Detect which cell encompasses the target text, then output its [X, Y] center coordinate. 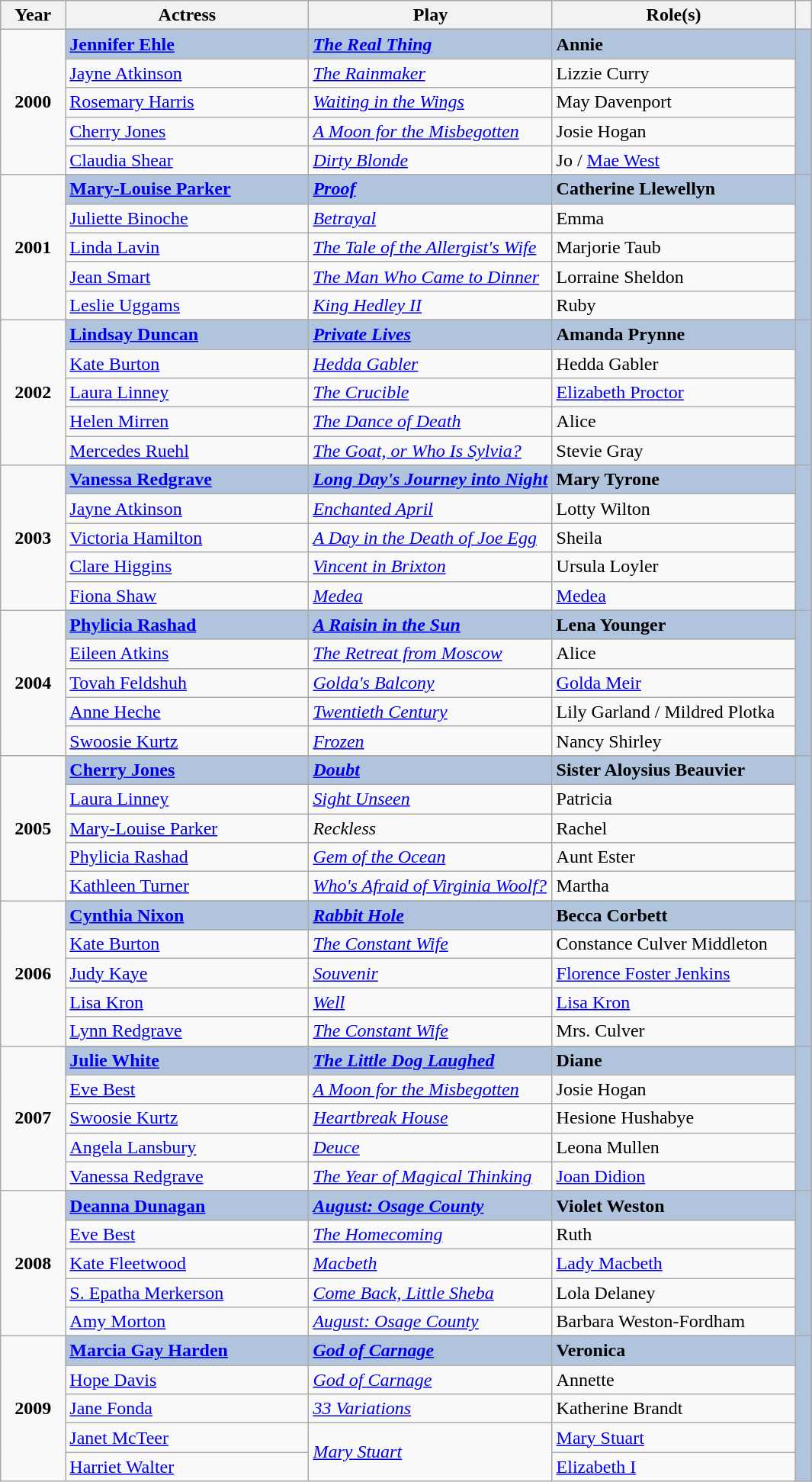
Reckless [430, 828]
2001 [34, 247]
Marcia Gay Harden [188, 1351]
Waiting in the Wings [430, 102]
King Hedley II [430, 305]
Ruby [674, 305]
Deuce [430, 1147]
Claudia Shear [188, 160]
Doubt [430, 770]
Leona Mullen [674, 1147]
Sight Unseen [430, 799]
The Man Who Came to Dinner [430, 276]
Elizabeth Proctor [674, 393]
Twentieth Century [430, 712]
Golda's Balcony [430, 683]
Catherine Llewellyn [674, 189]
Lola Delaney [674, 1293]
33 Variations [430, 1409]
Rachel [674, 828]
Rabbit Hole [430, 915]
Amanda Prynne [674, 334]
Lady Macbeth [674, 1263]
2008 [34, 1263]
2005 [34, 828]
Enchanted April [430, 509]
2003 [34, 538]
Tovah Feldshuh [188, 683]
Stevie Gray [674, 451]
Kate Fleetwood [188, 1263]
A Raisin in the Sun [430, 625]
The Rainmaker [430, 73]
Angela Lansbury [188, 1147]
Leslie Uggams [188, 305]
Sheila [674, 538]
Helen Mirren [188, 422]
Annette [674, 1380]
Sister Aloysius Beauvier [674, 770]
Well [430, 1002]
Florence Foster Jenkins [674, 973]
Janet McTeer [188, 1438]
The Year of Magical Thinking [430, 1176]
Elizabeth I [674, 1467]
Linda Lavin [188, 247]
Golda Meir [674, 683]
Nancy Shirley [674, 741]
The Tale of the Allergist's Wife [430, 247]
Julie White [188, 1060]
Mrs. Culver [674, 1031]
Play [430, 15]
Emma [674, 218]
Jennifer Ehle [188, 44]
Anne Heche [188, 712]
The Dance of Death [430, 422]
Constance Culver Middleton [674, 944]
Private Lives [430, 334]
Gem of the Ocean [430, 857]
Juliette Binoche [188, 218]
Marjorie Taub [674, 247]
Kathleen Turner [188, 886]
Katherine Brandt [674, 1409]
Joan Didion [674, 1176]
Lena Younger [674, 625]
Who's Afraid of Virginia Woolf? [430, 886]
The Goat, or Who Is Sylvia? [430, 451]
Actress [188, 15]
The Homecoming [430, 1234]
Clare Higgins [188, 567]
Heartbreak House [430, 1118]
Frozen [430, 741]
Cynthia Nixon [188, 915]
Eileen Atkins [188, 654]
Rosemary Harris [188, 102]
Lynn Redgrave [188, 1031]
Aunt Ester [674, 857]
May Davenport [674, 102]
Role(s) [674, 15]
Martha [674, 886]
Ursula Loyler [674, 567]
Amy Morton [188, 1322]
Fiona Shaw [188, 596]
Lizzie Curry [674, 73]
Mercedes Ruehl [188, 451]
Annie [674, 44]
The Retreat from Moscow [430, 654]
Ruth [674, 1234]
Dirty Blonde [430, 160]
The Little Dog Laughed [430, 1060]
Lily Garland / Mildred Plotka [674, 712]
Betrayal [430, 218]
Year [34, 15]
2004 [34, 683]
Patricia [674, 799]
Violet Weston [674, 1205]
The Real Thing [430, 44]
The Crucible [430, 393]
Jane Fonda [188, 1409]
Harriet Walter [188, 1467]
Diane [674, 1060]
Lorraine Sheldon [674, 276]
Veronica [674, 1351]
2006 [34, 973]
2002 [34, 392]
Hope Davis [188, 1380]
Becca Corbett [674, 915]
2009 [34, 1409]
Macbeth [430, 1263]
Long Day's Journey into Night [430, 480]
Mary Tyrone [674, 480]
Vincent in Brixton [430, 567]
2000 [34, 102]
Souvenir [430, 973]
2007 [34, 1118]
Judy Kaye [188, 973]
Come Back, Little Sheba [430, 1293]
Victoria Hamilton [188, 538]
Lotty Wilton [674, 509]
S. Epatha Merkerson [188, 1293]
Jo / Mae West [674, 160]
Jean Smart [188, 276]
Deanna Dunagan [188, 1205]
Proof [430, 189]
A Day in the Death of Joe Egg [430, 538]
Lindsay Duncan [188, 334]
Barbara Weston-Fordham [674, 1322]
Hesione Hushabye [674, 1118]
